Search for the cell housing the specified text and yield its [X, Y] center coordinate. 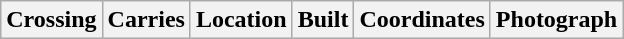
Carries [146, 20]
Photograph [556, 20]
Built [323, 20]
Crossing [52, 20]
Coordinates [422, 20]
Location [241, 20]
